Find where the given text appears and provide that cell's center as (x, y) coordinate. 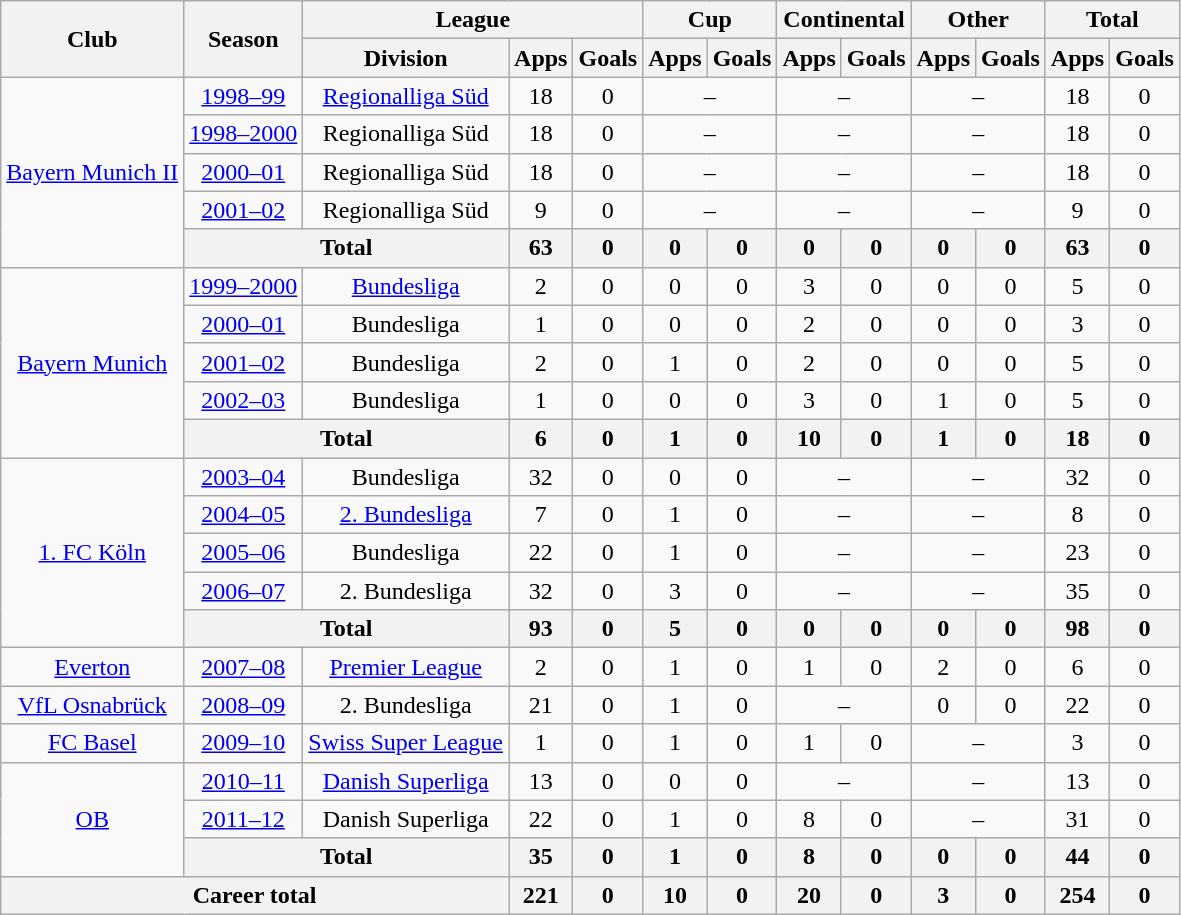
League (473, 20)
2009–10 (244, 743)
Division (406, 58)
2006–07 (244, 591)
Cup (710, 20)
OB (92, 819)
221 (541, 895)
98 (1077, 629)
2011–12 (244, 819)
FC Basel (92, 743)
21 (541, 705)
20 (809, 895)
Continental (844, 20)
Club (92, 39)
1999–2000 (244, 286)
Bayern Munich II (92, 172)
2003–04 (244, 477)
Premier League (406, 667)
Career total (255, 895)
Other (978, 20)
2002–03 (244, 400)
31 (1077, 819)
1998–2000 (244, 134)
2008–09 (244, 705)
Everton (92, 667)
2007–08 (244, 667)
23 (1077, 553)
2005–06 (244, 553)
254 (1077, 895)
1998–99 (244, 96)
VfL Osnabrück (92, 705)
1. FC Köln (92, 553)
2004–05 (244, 515)
Swiss Super League (406, 743)
2010–11 (244, 781)
44 (1077, 857)
7 (541, 515)
Bayern Munich (92, 362)
Season (244, 39)
93 (541, 629)
